Return [X, Y] of the center of cell containing provided text 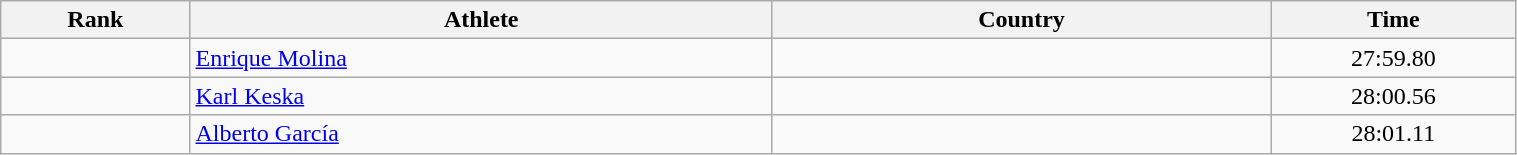
Alberto García [481, 134]
Athlete [481, 20]
27:59.80 [1394, 58]
Rank [96, 20]
Karl Keska [481, 96]
Time [1394, 20]
Enrique Molina [481, 58]
28:00.56 [1394, 96]
Country [1021, 20]
28:01.11 [1394, 134]
